Scan for the cell matching the given text and deliver its [x, y] coordinate at center. 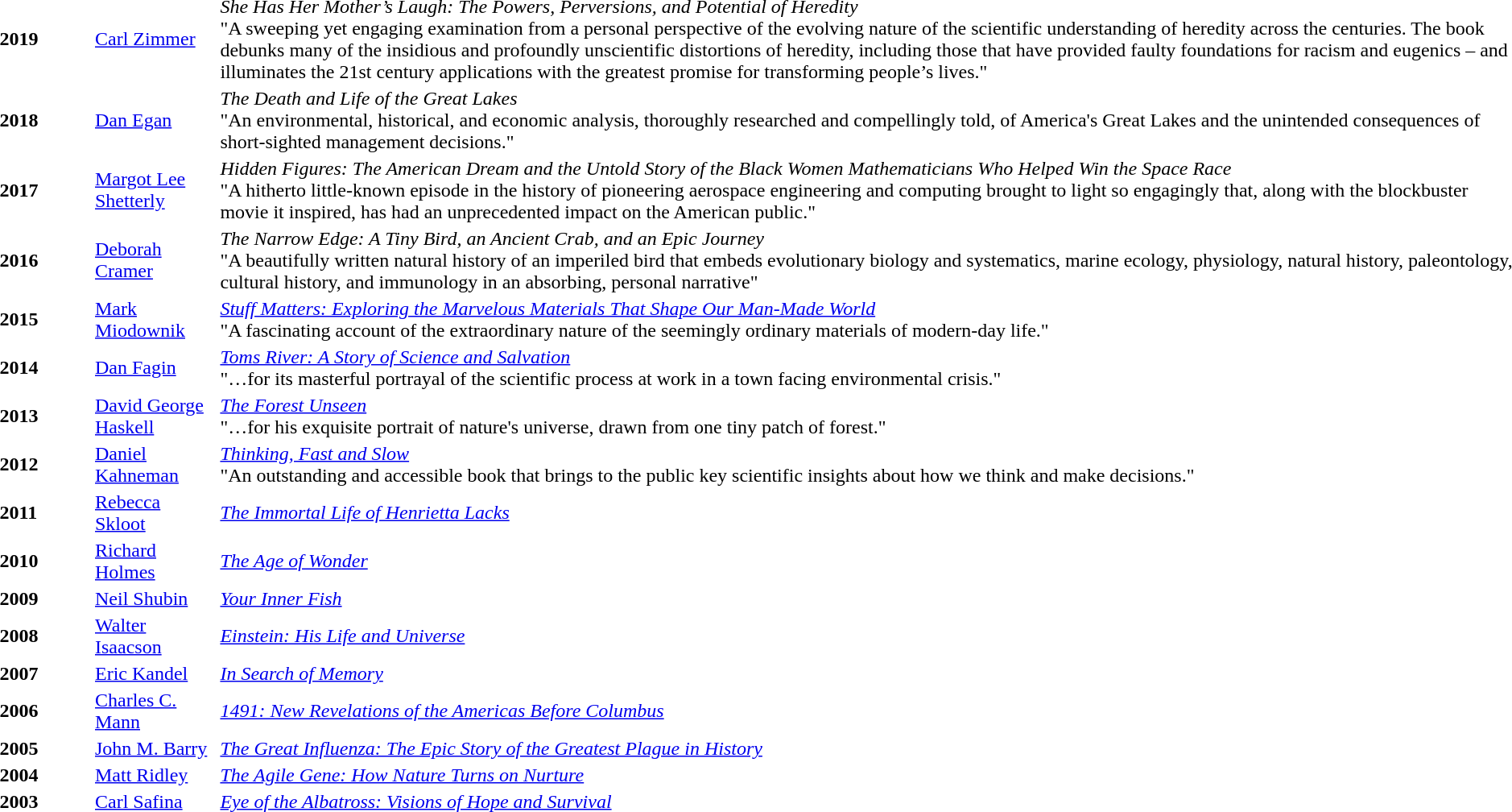
Margot Lee Shetterly [155, 190]
John M. Barry [155, 748]
Deborah Cramer [155, 260]
Dan Egan [155, 120]
Walter Isaacson [155, 636]
Matt Ridley [155, 775]
Mark Miodownik [155, 319]
Dan Fagin [155, 367]
Richard Holmes [155, 561]
Neil Shubin [155, 599]
Eric Kandel [155, 673]
David George Haskell [155, 416]
Daniel Kahneman [155, 464]
Charles C. Mann [155, 710]
Rebecca Skloot [155, 512]
